From the cell containing the given text, extract its center point as (x, y) coordinate. 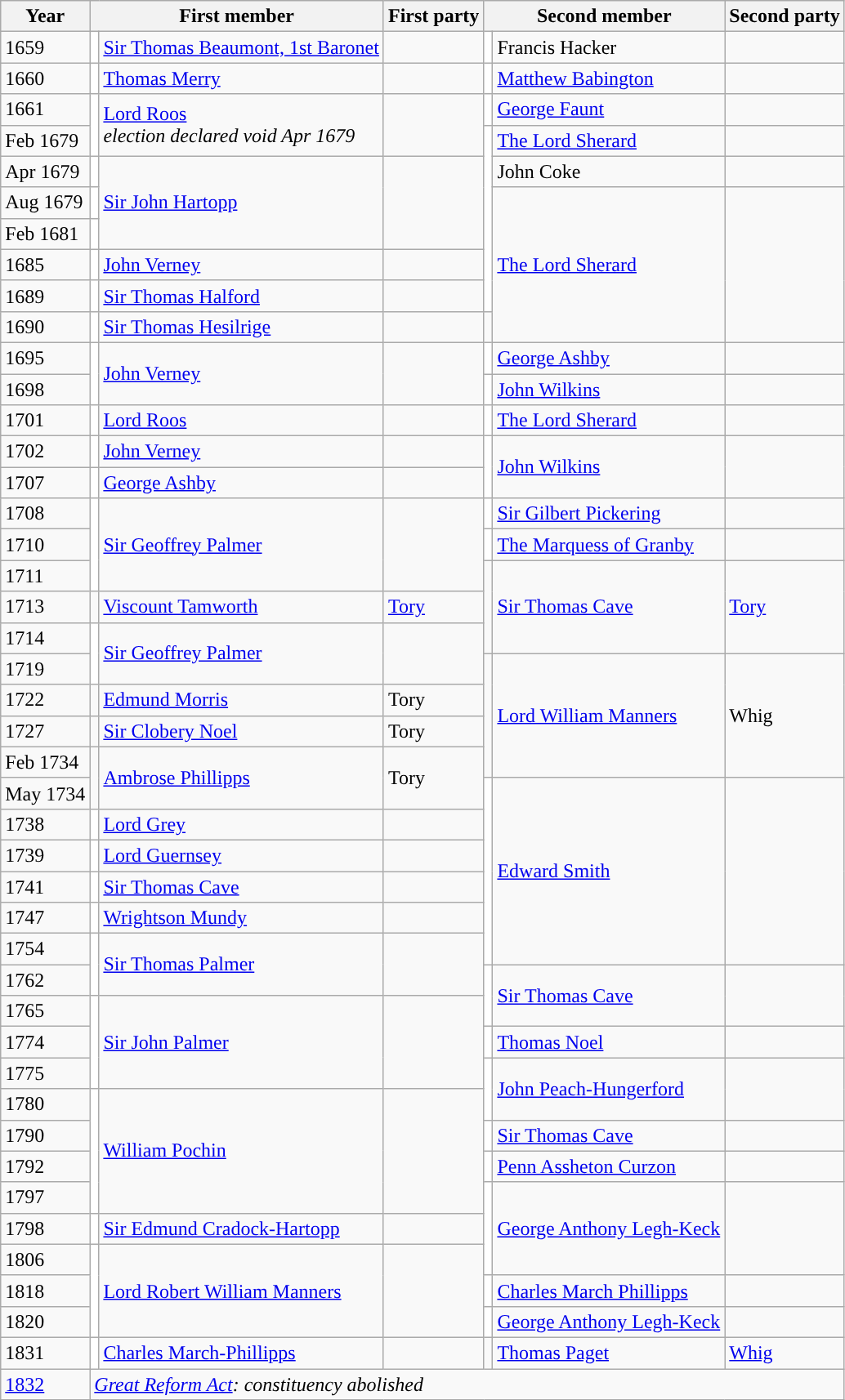
1659 (46, 47)
Apr 1679 (46, 172)
Edmund Morris (242, 700)
Lord Roos (242, 421)
1738 (46, 824)
1806 (46, 1260)
1780 (46, 1104)
1719 (46, 669)
1832 (46, 1384)
1727 (46, 731)
Viscount Tamworth (242, 607)
Matthew Babington (609, 78)
Great Reform Act: constituency abolished (467, 1384)
Sir Edmund Cradock-Hartopp (242, 1228)
Sir Gilbert Pickering (609, 514)
Aug 1679 (46, 203)
Charles March-Phillipps (242, 1353)
Thomas Noel (609, 1042)
John Coke (609, 172)
Second party (785, 16)
1698 (46, 390)
Thomas Paget (609, 1353)
Sir John Palmer (242, 1042)
Edward Smith (609, 871)
1711 (46, 576)
1701 (46, 421)
Sir Thomas Beaumont, 1st Baronet (242, 47)
1798 (46, 1228)
1818 (46, 1291)
Sir John Hartopp (242, 203)
1775 (46, 1073)
First party (433, 16)
1797 (46, 1197)
1710 (46, 545)
Wrightson Mundy (242, 918)
1660 (46, 78)
1722 (46, 700)
1685 (46, 265)
1707 (46, 483)
1774 (46, 1042)
Feb 1681 (46, 234)
Ambrose Phillipps (242, 778)
Lord Robert William Manners (242, 1291)
1739 (46, 855)
May 1734 (46, 793)
1792 (46, 1166)
Sir Thomas Halford (242, 296)
1689 (46, 296)
Feb 1679 (46, 140)
First member (237, 16)
William Pochin (242, 1151)
Thomas Merry (242, 78)
Second member (605, 16)
1708 (46, 514)
Sir Clobery Noel (242, 731)
1661 (46, 109)
Sir Thomas Hesilrige (242, 327)
1747 (46, 918)
The Marquess of Granby (609, 545)
1702 (46, 452)
George Faunt (609, 109)
1713 (46, 607)
1714 (46, 638)
Lord Guernsey (242, 855)
1754 (46, 949)
Lord William Manners (609, 716)
1690 (46, 327)
1695 (46, 358)
Sir Thomas Palmer (242, 965)
1790 (46, 1135)
Francis Hacker (609, 47)
1741 (46, 886)
1762 (46, 980)
Charles March Phillipps (609, 1291)
1765 (46, 1011)
Lord Roos election declared void Apr 1679 (242, 125)
Lord Grey (242, 824)
Year (46, 16)
Feb 1734 (46, 762)
1820 (46, 1322)
John Peach-Hungerford (609, 1089)
1831 (46, 1353)
Penn Assheton Curzon (609, 1166)
